Identify which cell holds the provided text, then report its [x, y] central coordinate. 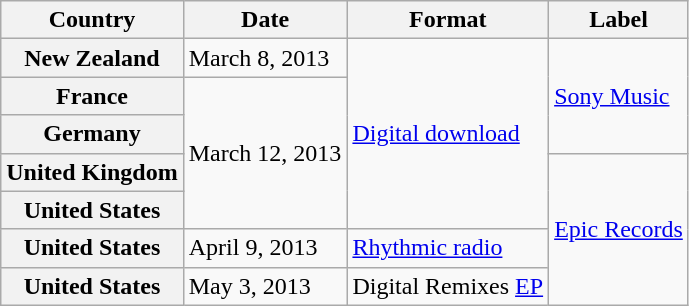
France [92, 96]
May 3, 2013 [265, 286]
April 9, 2013 [265, 248]
Country [92, 20]
Epic Records [619, 229]
Date [265, 20]
Format [448, 20]
Sony Music [619, 96]
Digital Remixes EP [448, 286]
Germany [92, 134]
Digital download [448, 134]
Label [619, 20]
New Zealand [92, 58]
Rhythmic radio [448, 248]
March 8, 2013 [265, 58]
March 12, 2013 [265, 153]
United Kingdom [92, 172]
